Locate the cell with the specified text and output its [x, y] center coordinate. 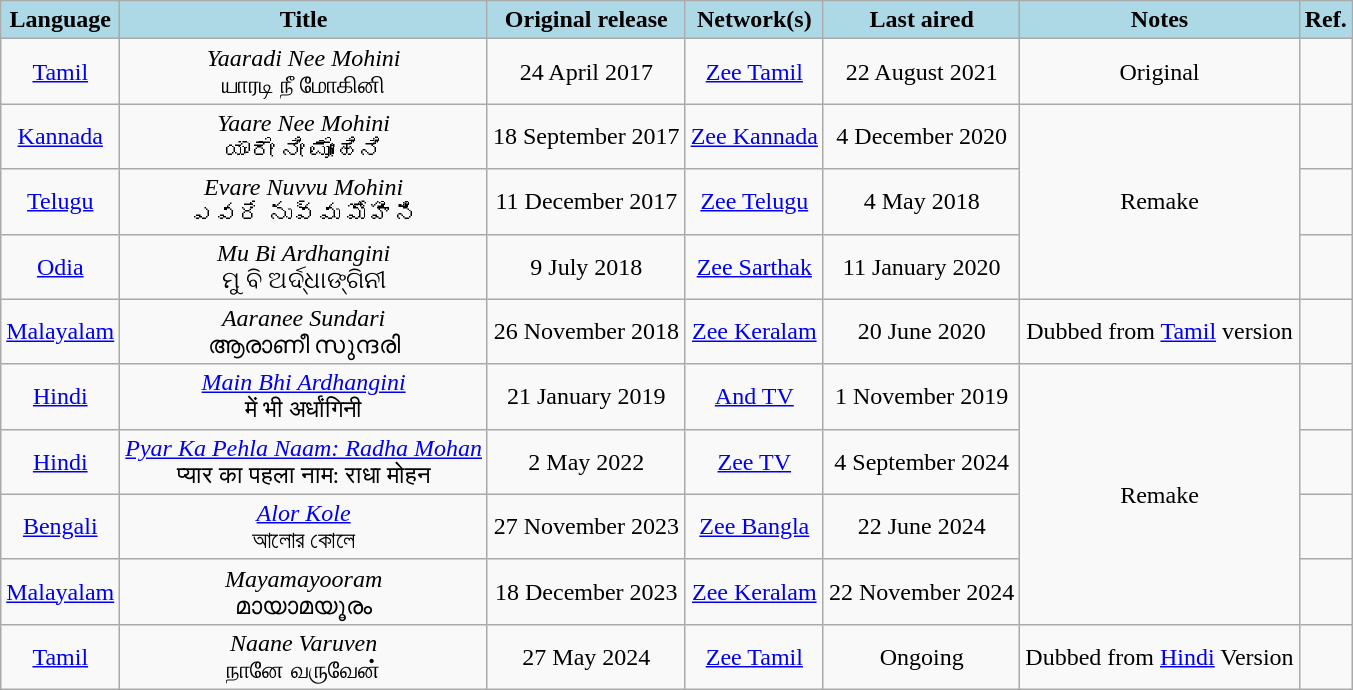
1 November 2019 [921, 396]
Yaare Nee Mohini ಯಾರೇ ನೀ ಮೋಹಿನಿ [304, 136]
Zee Kannada [754, 136]
18 December 2023 [586, 592]
Mayamayooram മായാമയൂരം [304, 592]
Notes [1160, 20]
2 May 2022 [586, 462]
Yaaradi Nee Mohini யாரடி நீ மோகினி [304, 72]
22 August 2021 [921, 72]
11 January 2020 [921, 266]
Mu Bi Ardhangini ମୁ ବି ଅର୍ଦ୍ଧାଙ୍ଗିନୀ [304, 266]
Language [60, 20]
Zee Telugu [754, 202]
Alor Kole আলোর কোলে [304, 526]
Ref. [1326, 20]
Aaranee Sundari ആരാണീ സുന്ദരി [304, 332]
Main Bhi Ardhangini में भी अर्धांगिनी [304, 396]
4 September 2024 [921, 462]
9 July 2018 [586, 266]
Original [1160, 72]
Zee TV [754, 462]
18 September 2017 [586, 136]
22 November 2024 [921, 592]
Evare Nuvvu Mohini ఎవరే నువ్వు మోహిని [304, 202]
22 June 2024 [921, 526]
4 May 2018 [921, 202]
Original release [586, 20]
11 December 2017 [586, 202]
Odia [60, 266]
Kannada [60, 136]
Zee Sarthak [754, 266]
And TV [754, 396]
Bengali [60, 526]
Naane Varuven நானே வருவேன் [304, 656]
26 November 2018 [586, 332]
Ongoing [921, 656]
27 November 2023 [586, 526]
24 April 2017 [586, 72]
Telugu [60, 202]
Network(s) [754, 20]
Last aired [921, 20]
Pyar Ka Pehla Naam: Radha Mohan प्यार का पहला नाम: राधा मोहन [304, 462]
Title [304, 20]
21 January 2019 [586, 396]
20 June 2020 [921, 332]
Dubbed from Tamil version [1160, 332]
4 December 2020 [921, 136]
Dubbed from Hindi Version [1160, 656]
Zee Bangla [754, 526]
27 May 2024 [586, 656]
